Return [x, y] of the center of cell containing provided text 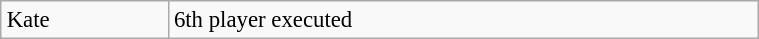
Kate [84, 20]
6th player executed [464, 20]
